Search for the cell housing the specified text and yield its [X, Y] center coordinate. 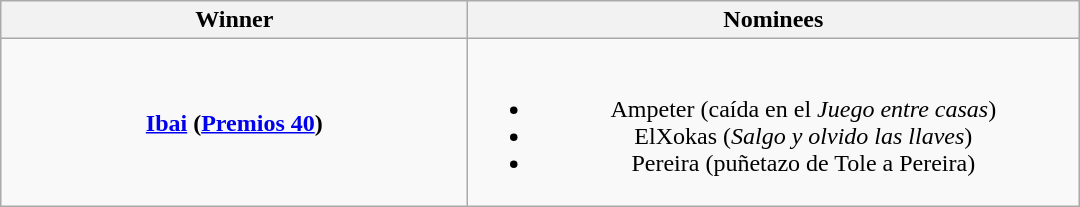
Nominees [774, 20]
Ibai (Premios 40) [234, 122]
Ampeter (caída en el Juego entre casas) ElXokas (Salgo y olvido las llaves) Pereira (puñetazo de Tole a Pereira) [774, 122]
Winner [234, 20]
